Provide the (x, y) coordinate of the cell's center where the given text is located.  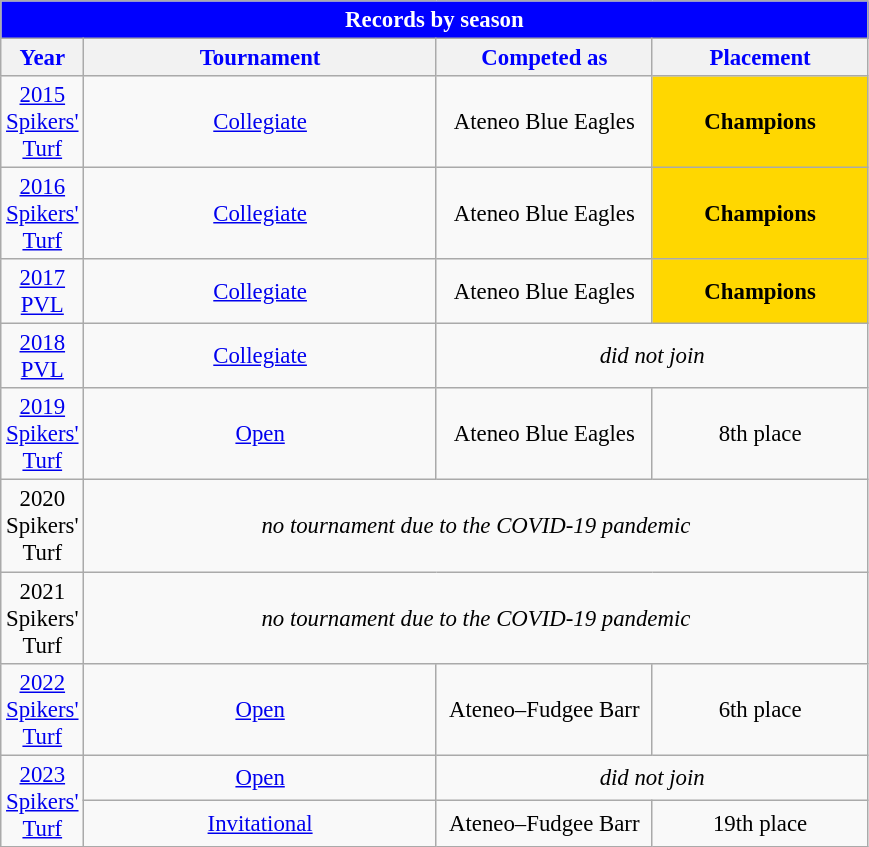
2019 Spikers' Turf (42, 434)
Placement (760, 58)
2017 PVL (42, 292)
6th place (760, 709)
Year (42, 58)
2016 Spikers' Turf (42, 214)
2020 Spikers' Turf (42, 526)
Competed as (544, 58)
2021 Spikers' Turf (42, 618)
8th place (760, 434)
Invitational (260, 824)
2022 Spikers' Turf (42, 709)
19th place (760, 824)
2018 PVL (42, 356)
Tournament (260, 58)
Records by season (434, 20)
2023 Spikers' Turf (42, 801)
2015 Spikers' Turf (42, 122)
